Return [X, Y] of the center of cell containing provided text 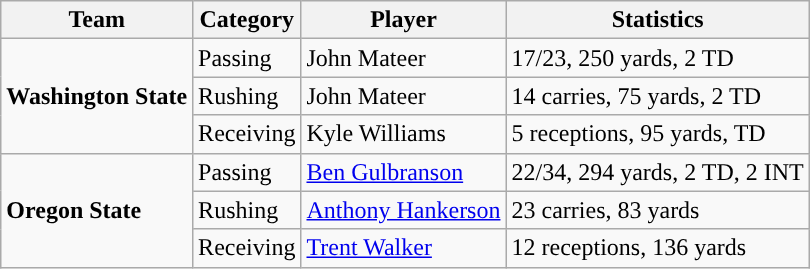
22/34, 294 yards, 2 TD, 2 INT [658, 172]
Category [247, 20]
12 receptions, 136 yards [658, 248]
23 carries, 83 yards [658, 210]
Anthony Hankerson [404, 210]
Oregon State [97, 210]
Washington State [97, 96]
Player [404, 20]
14 carries, 75 yards, 2 TD [658, 96]
Team [97, 20]
Kyle Williams [404, 134]
17/23, 250 yards, 2 TD [658, 58]
Statistics [658, 20]
5 receptions, 95 yards, TD [658, 134]
Trent Walker [404, 248]
Ben Gulbranson [404, 172]
